Locate the cell with the specified text and output its (X, Y) center coordinate. 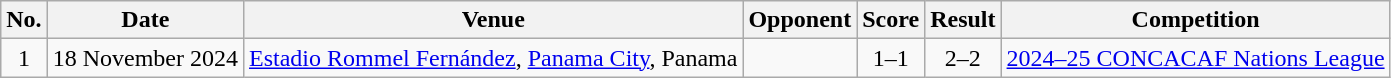
Opponent (800, 20)
18 November 2024 (145, 58)
1–1 (891, 58)
Score (891, 20)
Estadio Rommel Fernández, Panama City, Panama (494, 58)
2–2 (963, 58)
2024–25 CONCACAF Nations League (1196, 58)
Date (145, 20)
No. (24, 20)
Result (963, 20)
Competition (1196, 20)
Venue (494, 20)
1 (24, 58)
